From the cell containing the given text, extract its center point as [X, Y] coordinate. 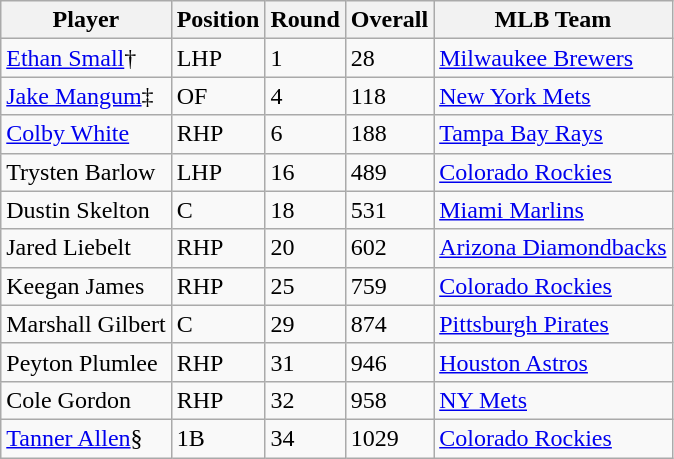
1B [218, 438]
874 [389, 324]
Tampa Bay Rays [553, 134]
602 [389, 248]
946 [389, 362]
Jared Liebelt [86, 248]
OF [218, 96]
958 [389, 400]
Miami Marlins [553, 210]
4 [305, 96]
Overall [389, 20]
18 [305, 210]
188 [389, 134]
28 [389, 58]
489 [389, 172]
Position [218, 20]
Peyton Plumlee [86, 362]
118 [389, 96]
Houston Astros [553, 362]
Milwaukee Brewers [553, 58]
Colby White [86, 134]
759 [389, 286]
25 [305, 286]
New York Mets [553, 96]
31 [305, 362]
Cole Gordon [86, 400]
Dustin Skelton [86, 210]
32 [305, 400]
34 [305, 438]
Pittsburgh Pirates [553, 324]
Ethan Small† [86, 58]
29 [305, 324]
MLB Team [553, 20]
16 [305, 172]
Arizona Diamondbacks [553, 248]
Trysten Barlow [86, 172]
Player [86, 20]
Marshall Gilbert [86, 324]
NY Mets [553, 400]
Jake Mangum‡ [86, 96]
Round [305, 20]
Keegan James [86, 286]
1 [305, 58]
20 [305, 248]
531 [389, 210]
Tanner Allen§ [86, 438]
1029 [389, 438]
6 [305, 134]
